Capture the cell that displays the provided text and extract its [X, Y] central coordinate. 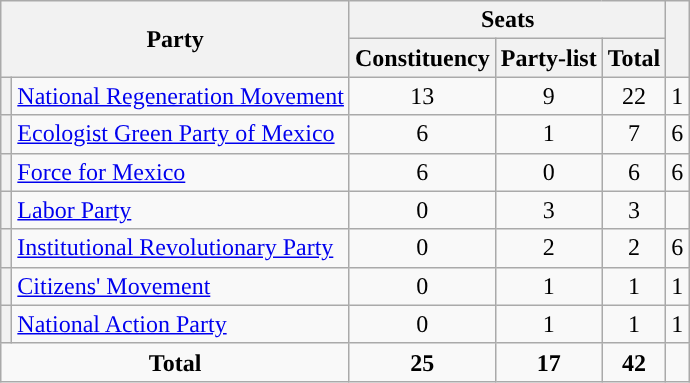
National Action Party [181, 324]
Party-list [548, 58]
42 [634, 362]
7 [634, 134]
Citizens' Movement [181, 286]
25 [422, 362]
9 [548, 96]
22 [634, 96]
Ecologist Green Party of Mexico [181, 134]
Party [176, 39]
National Regeneration Movement [181, 96]
Labor Party [181, 210]
Constituency [422, 58]
Institutional Revolutionary Party [181, 248]
13 [422, 96]
Force for Mexico [181, 172]
17 [548, 362]
Seats [507, 20]
